Search for the cell housing the specified text and yield its (X, Y) center coordinate. 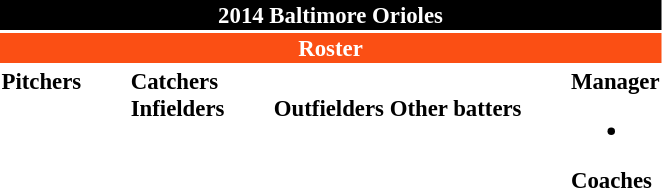
Roster (330, 48)
2014 Baltimore Orioles (330, 15)
